Return the [X, Y] coordinate for the center point of the cell that contains the specified text.  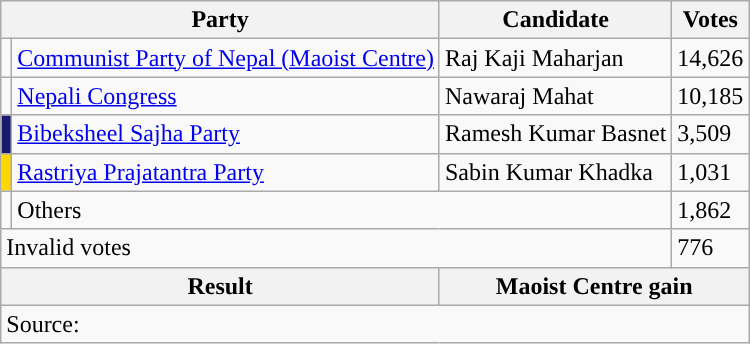
Candidate [555, 20]
14,626 [710, 58]
Party [220, 20]
Invalid votes [336, 248]
Sabin Kumar Khadka [555, 172]
1,031 [710, 172]
Source: [375, 324]
Ramesh Kumar Basnet [555, 134]
Communist Party of Nepal (Maoist Centre) [226, 58]
Raj Kaji Maharjan [555, 58]
776 [710, 248]
Maoist Centre gain [594, 286]
1,862 [710, 210]
Result [220, 286]
10,185 [710, 96]
Nepali Congress [226, 96]
Bibeksheel Sajha Party [226, 134]
Nawaraj Mahat [555, 96]
Others [342, 210]
Rastriya Prajatantra Party [226, 172]
3,509 [710, 134]
Votes [710, 20]
